Return [X, Y] of the center of cell containing provided text 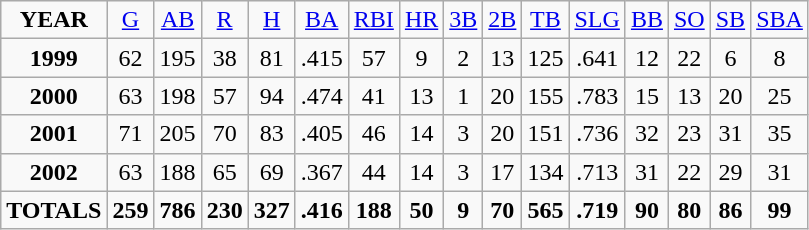
2000 [54, 96]
.415 [322, 58]
29 [730, 172]
2001 [54, 134]
786 [178, 210]
46 [374, 134]
12 [646, 58]
71 [130, 134]
HR [421, 20]
15 [646, 96]
.713 [597, 172]
.719 [597, 210]
125 [546, 58]
134 [546, 172]
565 [546, 210]
65 [224, 172]
23 [689, 134]
SB [730, 20]
2002 [54, 172]
50 [421, 210]
62 [130, 58]
.405 [322, 134]
195 [178, 58]
41 [374, 96]
259 [130, 210]
35 [780, 134]
6 [730, 58]
SLG [597, 20]
25 [780, 96]
SBA [780, 20]
94 [272, 96]
198 [178, 96]
RBI [374, 20]
69 [272, 172]
BA [322, 20]
8 [780, 58]
.416 [322, 210]
1999 [54, 58]
BB [646, 20]
151 [546, 134]
99 [780, 210]
.736 [597, 134]
81 [272, 58]
SO [689, 20]
1 [464, 96]
2B [502, 20]
17 [502, 172]
86 [730, 210]
TOTALS [54, 210]
R [224, 20]
.783 [597, 96]
G [130, 20]
155 [546, 96]
44 [374, 172]
205 [178, 134]
90 [646, 210]
AB [178, 20]
3B [464, 20]
TB [546, 20]
32 [646, 134]
80 [689, 210]
YEAR [54, 20]
2 [464, 58]
83 [272, 134]
38 [224, 58]
H [272, 20]
230 [224, 210]
.474 [322, 96]
.367 [322, 172]
327 [272, 210]
.641 [597, 58]
